Find where the given text appears and provide that cell's center as [x, y] coordinate. 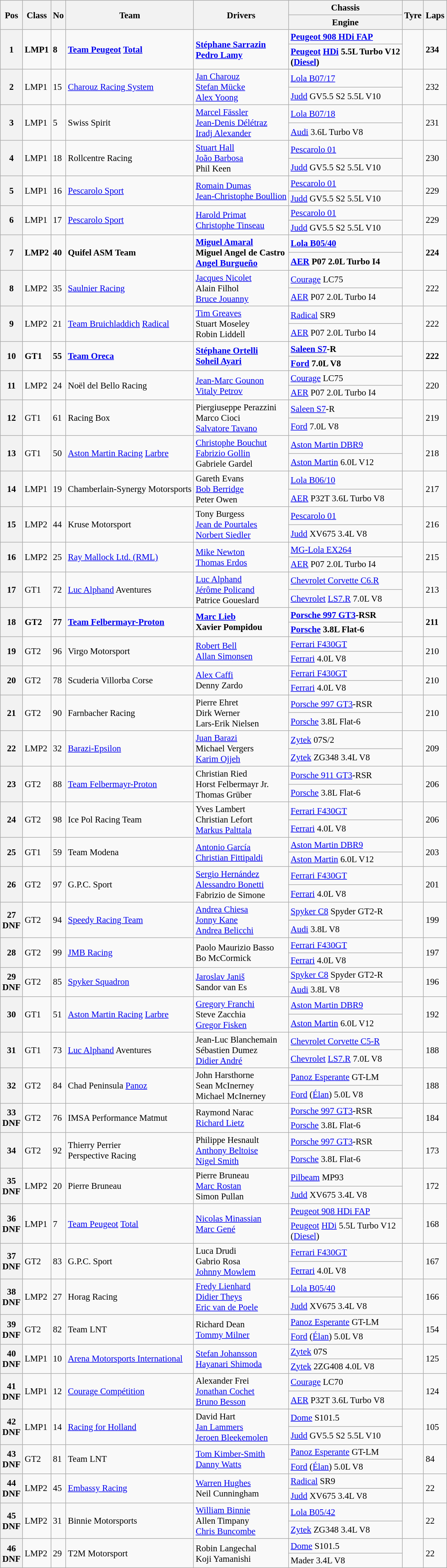
Fredy Lienhard Didier Theys Eric van de Poele [241, 1297]
Spyker Squadron [130, 982]
Antonio García Christian Fittipaldi [241, 852]
42DNF [12, 1427]
Christian Ried Horst Felbermayr Jr. Thomas Grüber [241, 784]
38DNF [12, 1297]
Drivers [241, 15]
Jan Charouz Stefan Mücke Alex Yoong [241, 87]
Chassis [345, 8]
Jaroslav Janiš Sandor van Es [241, 982]
99 [58, 953]
No [58, 15]
97 [58, 885]
Andrea Chiesa Jonny Kane Andrea Belicchi [241, 920]
Stéphane Ortelli Soheil Ayari [241, 356]
Piergiuseppe Perazzini Marco Cioci Salvatore Tavano [241, 418]
73 [58, 1050]
Alex Caffi Denny Zardo [241, 681]
217 [435, 489]
Nicolas Minassian Marc Gené [241, 1224]
Chevrolet Corvette C5-R [345, 1041]
Tyre [413, 15]
Class [37, 15]
173 [435, 1150]
Rollcentre Racing [130, 159]
Stefan Johansson Hayanari Shimoda [241, 1359]
Speedy Racing Team [130, 920]
Chamberlain-Synergy Motorsports [130, 489]
Jean-Marc Gounon Vitaly Petrov [241, 385]
13 [12, 453]
6 [12, 220]
Quifel ASM Team [130, 252]
72 [58, 590]
219 [435, 418]
215 [435, 557]
78 [58, 681]
44DNF [12, 1489]
Zytek 2ZG408 4.0L V8 [345, 1366]
Alexander Frei Jonathan Cochet Bruno Besson [241, 1391]
Ice Pol Racing Team [130, 820]
35 [58, 288]
Zytek 07S/2 [345, 740]
Gregory Franchi Steve Zacchia Gregor Fisken [241, 1014]
Lola B05/42 [345, 1512]
Charouz Racing System [130, 87]
Christophe Bouchut Fabrizio Gollin Gabriele Gardel [241, 453]
Harold Primat Christophe Tinseau [241, 220]
216 [435, 525]
196 [435, 982]
40 [58, 252]
154 [435, 1329]
168 [435, 1224]
Robert Bell Allan Simonsen [241, 651]
30 [12, 1014]
Philippe Hesnault Anthony Beltoise Nigel Smith [241, 1150]
Virgo Motorsport [130, 651]
Juan Barazi Michael Vergers Karim Ojjeh [241, 749]
Engine [345, 23]
45 [58, 1489]
MG-Lola EX264 [345, 550]
213 [435, 590]
Horag Racing [130, 1297]
Barazi-Epsilon [130, 749]
Lola B07/18 [345, 114]
199 [435, 920]
Jacques Nicolet Alain Filhol Bruce Jouanny [241, 288]
37DNF [12, 1262]
77 [58, 622]
Lola B07/17 [345, 78]
Team [130, 15]
51 [58, 1014]
Chad Peninsula Panoz [130, 1086]
85 [58, 982]
23 [12, 784]
Stéphane Sarrazin Pedro Lamy [241, 49]
234 [435, 49]
Robin Langechal Koji Yamanishi [241, 1553]
Pierre Ehret Dirk Werner Lars-Erik Nielsen [241, 713]
44 [58, 525]
Pierre Bruneau Marc Rostan Simon Pullan [241, 1186]
Farnbacher Racing [130, 713]
4 [12, 159]
Stuart Hall João Barbosa Phil Keen [241, 159]
88 [58, 784]
76 [58, 1118]
Chevrolet Corvette C6.R [345, 581]
27DNF [12, 920]
Richard Dean Tommy Milner [241, 1329]
Miguel Amaral Miguel Angel de Castro Angel Burgueño [241, 252]
230 [435, 159]
224 [435, 252]
166 [435, 1297]
Ray Mallock Ltd. (RML) [130, 557]
Pos [12, 15]
209 [435, 749]
43DNF [12, 1459]
Luc Alphand Jérôme Policand Patrice Goueslard [241, 590]
Tim Greaves Stuart Moseley Robin Liddell [241, 324]
Gareth Evans Bob Berridge Peter Owen [241, 489]
94 [58, 920]
Laps [435, 15]
Thierry Perrier Perspective Racing [130, 1150]
45DNF [12, 1521]
33DNF [12, 1118]
1 [12, 49]
IMSA Performance Matmut [130, 1118]
46DNF [12, 1553]
Noël del Bello Racing [130, 385]
39DNF [12, 1329]
105 [435, 1427]
Embassy Racing [130, 1489]
Racing for Holland [130, 1427]
98 [58, 820]
55 [58, 356]
Raymond Narac Richard Lietz [241, 1118]
96 [58, 651]
Pilbeam MP93 [345, 1177]
JMB Racing [130, 953]
28 [12, 953]
92 [58, 1150]
11 [12, 385]
167 [435, 1262]
Scuderia Villorba Corse [130, 681]
36DNF [12, 1224]
Team Bruichladdich Radical [130, 324]
192 [435, 1014]
Tom Kimber-Smith Danny Watts [241, 1459]
T2M Motorsport [130, 1553]
29 [58, 1553]
218 [435, 453]
29DNF [12, 982]
82 [58, 1329]
Warren Hughes Neil Cunningham [241, 1489]
Jean-Luc Blanchemain Sébastien Dumez Didier André [241, 1050]
50 [58, 453]
3 [12, 123]
90 [58, 713]
Pierre Bruneau [130, 1186]
34 [12, 1150]
Swiss Spirit [130, 123]
Racing Box [130, 418]
232 [435, 87]
81 [58, 1459]
Saulnier Racing [130, 288]
Marcel Fässler Jean-Denis Délétraz Iradj Alexander [241, 123]
Team Modena [130, 852]
John Harsthorne Sean McInerney Michael McInerney [241, 1086]
203 [435, 852]
Team Oreca [130, 356]
61 [58, 418]
Arena Motorsports International [130, 1359]
Yves Lambert Christian Lefort Markus Palttala [241, 820]
David Hart Jan Lammers Jeroen Bleekemolen [241, 1427]
83 [58, 1262]
Courage Compétition [130, 1391]
Luca Drudi Gabrio Rosa Johnny Mowlem [241, 1262]
Audi 3.6L Turbo V8 [345, 132]
231 [435, 123]
59 [58, 852]
40DNF [12, 1359]
125 [435, 1359]
William Binnie Allen Timpany Chris Buncombe [241, 1521]
197 [435, 953]
Porsche 911 GT3-RSR [345, 775]
Paolo Maurizio Basso Bo McCormick [241, 953]
Sergio Hernández Alessandro Bonetti Fabrizio de Simone [241, 885]
201 [435, 885]
184 [435, 1118]
Zytek 07S [345, 1351]
Mike Newton Thomas Erdos [241, 557]
Romain Dumas Jean-Christophe Boullion [241, 191]
9 [12, 324]
220 [435, 385]
Binnie Motorsports [130, 1521]
Kruse Motorsport [130, 525]
Tony Burgess Jean de Pourtales Norbert Siedler [241, 525]
172 [435, 1186]
124 [435, 1391]
Courage LC70 [345, 1382]
Lola B06/10 [345, 480]
Mader 3.4L V8 [345, 1561]
35DNF [12, 1186]
27 [58, 1297]
Marc Lieb Xavier Pompidou [241, 622]
41DNF [12, 1391]
211 [435, 622]
26 [12, 885]
2 [12, 87]
